Locate the cell with the specified text and output its (x, y) center coordinate. 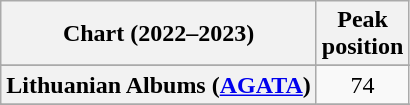
Lithuanian Albums (AGATA) (159, 85)
Peakposition (362, 34)
74 (362, 85)
Chart (2022–2023) (159, 34)
